Extract the (x, y) coordinate from the center of the cell holding the provided text.  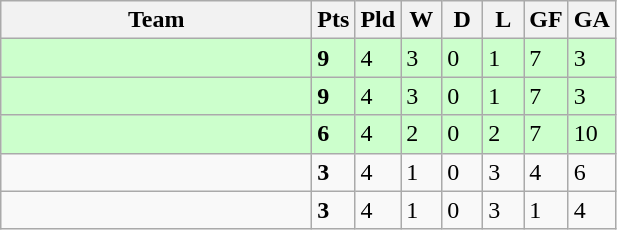
Pld (378, 20)
W (422, 20)
GF (546, 20)
D (462, 20)
Pts (334, 20)
Team (156, 20)
L (504, 20)
GA (592, 20)
10 (592, 134)
